Return the [x, y] coordinate for the center point of the cell that contains the specified text.  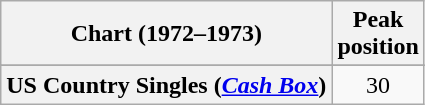
Peakposition [378, 34]
US Country Singles (Cash Box) [166, 85]
Chart (1972–1973) [166, 34]
30 [378, 85]
